Capture the cell that displays the provided text and extract its (X, Y) central coordinate. 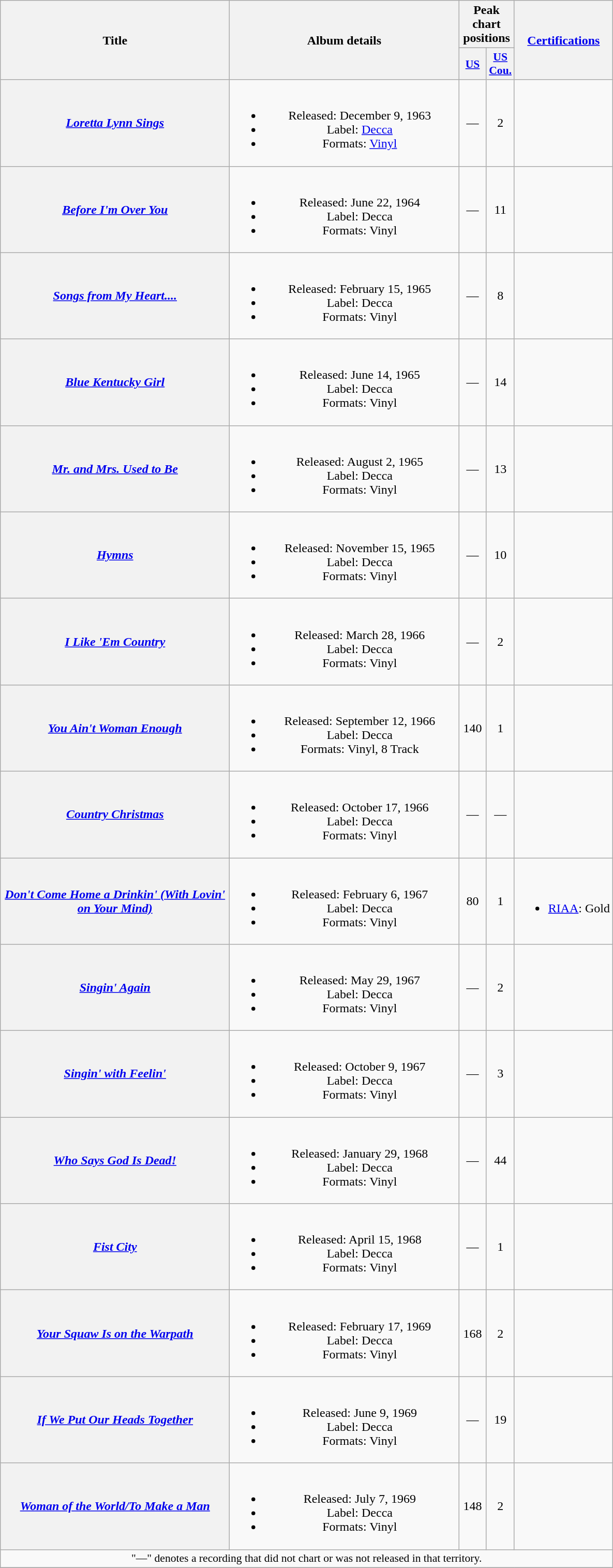
Released: February 17, 1969Label: DeccaFormats: Vinyl (345, 1333)
Released: October 9, 1967Label: DeccaFormats: Vinyl (345, 1074)
Woman of the World/To Make a Man (115, 1506)
"—" denotes a recording that did not chart or was not released in that territory. (307, 1559)
Mr. and Mrs. Used to Be (115, 469)
8 (500, 296)
3 (500, 1074)
11 (500, 209)
Peak chartpositions (486, 24)
Released: April 15, 1968Label: DeccaFormats: Vinyl (345, 1247)
Released: January 29, 1968Label: DeccaFormats: Vinyl (345, 1160)
Released: December 9, 1963Label: DeccaFormats: Vinyl (345, 123)
Released: July 7, 1969Label: DeccaFormats: Vinyl (345, 1506)
168 (473, 1333)
Fist City (115, 1247)
Released: October 17, 1966Label: DeccaFormats: Vinyl (345, 815)
Released: March 28, 1966Label: DeccaFormats: Vinyl (345, 642)
Who Says God Is Dead! (115, 1160)
Your Squaw Is on the Warpath (115, 1333)
Before I'm Over You (115, 209)
Released: February 6, 1967Label: DeccaFormats: Vinyl (345, 901)
Singin' Again (115, 987)
Released: June 9, 1969Label: DeccaFormats: Vinyl (345, 1420)
Don't Come Home a Drinkin' (With Lovin' on Your Mind) (115, 901)
If We Put Our Heads Together (115, 1420)
80 (473, 901)
19 (500, 1420)
USCou. (500, 64)
Released: May 29, 1967Label: DeccaFormats: Vinyl (345, 987)
Released: February 15, 1965Label: DeccaFormats: Vinyl (345, 296)
13 (500, 469)
Album details (345, 40)
Released: September 12, 1966Label: DeccaFormats: Vinyl, 8 Track (345, 728)
RIAA: Gold (563, 901)
Released: August 2, 1965Label: DeccaFormats: Vinyl (345, 469)
Loretta Lynn Sings (115, 123)
Title (115, 40)
Certifications (563, 40)
148 (473, 1506)
Singin' with Feelin' (115, 1074)
Released: November 15, 1965Label: DeccaFormats: Vinyl (345, 555)
You Ain't Woman Enough (115, 728)
140 (473, 728)
Blue Kentucky Girl (115, 382)
Released: June 14, 1965Label: DeccaFormats: Vinyl (345, 382)
Released: June 22, 1964Label: DeccaFormats: Vinyl (345, 209)
Country Christmas (115, 815)
Songs from My Heart.... (115, 296)
Hymns (115, 555)
14 (500, 382)
10 (500, 555)
US (473, 64)
44 (500, 1160)
I Like 'Em Country (115, 642)
